Provide the [X, Y] coordinate of the cell's center where the given text is located.  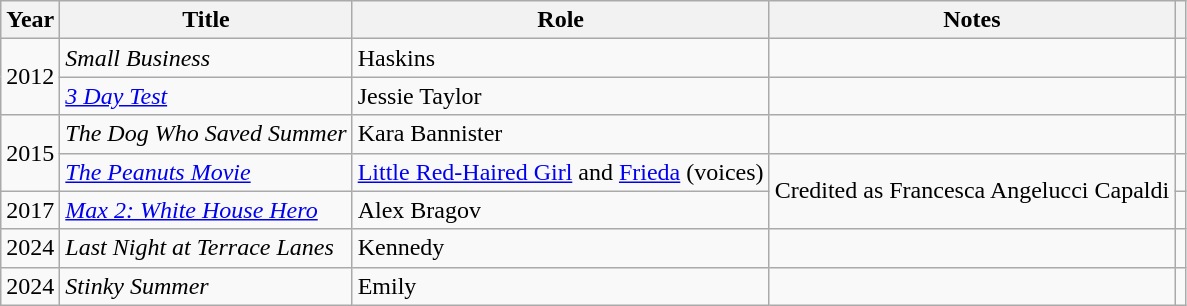
Title [206, 20]
The Dog Who Saved Summer [206, 134]
Haskins [560, 58]
The Peanuts Movie [206, 172]
3 Day Test [206, 96]
2012 [30, 77]
Max 2: White House Hero [206, 210]
Jessie Taylor [560, 96]
Kennedy [560, 248]
Stinky Summer [206, 286]
Last Night at Terrace Lanes [206, 248]
Small Business [206, 58]
Notes [972, 20]
Year [30, 20]
Kara Bannister [560, 134]
Emily [560, 286]
Alex Bragov [560, 210]
Little Red-Haired Girl and Frieda (voices) [560, 172]
2017 [30, 210]
Role [560, 20]
Credited as Francesca Angelucci Capaldi [972, 191]
2015 [30, 153]
